Output the [x, y] coordinate of the center of the cell containing the given text.  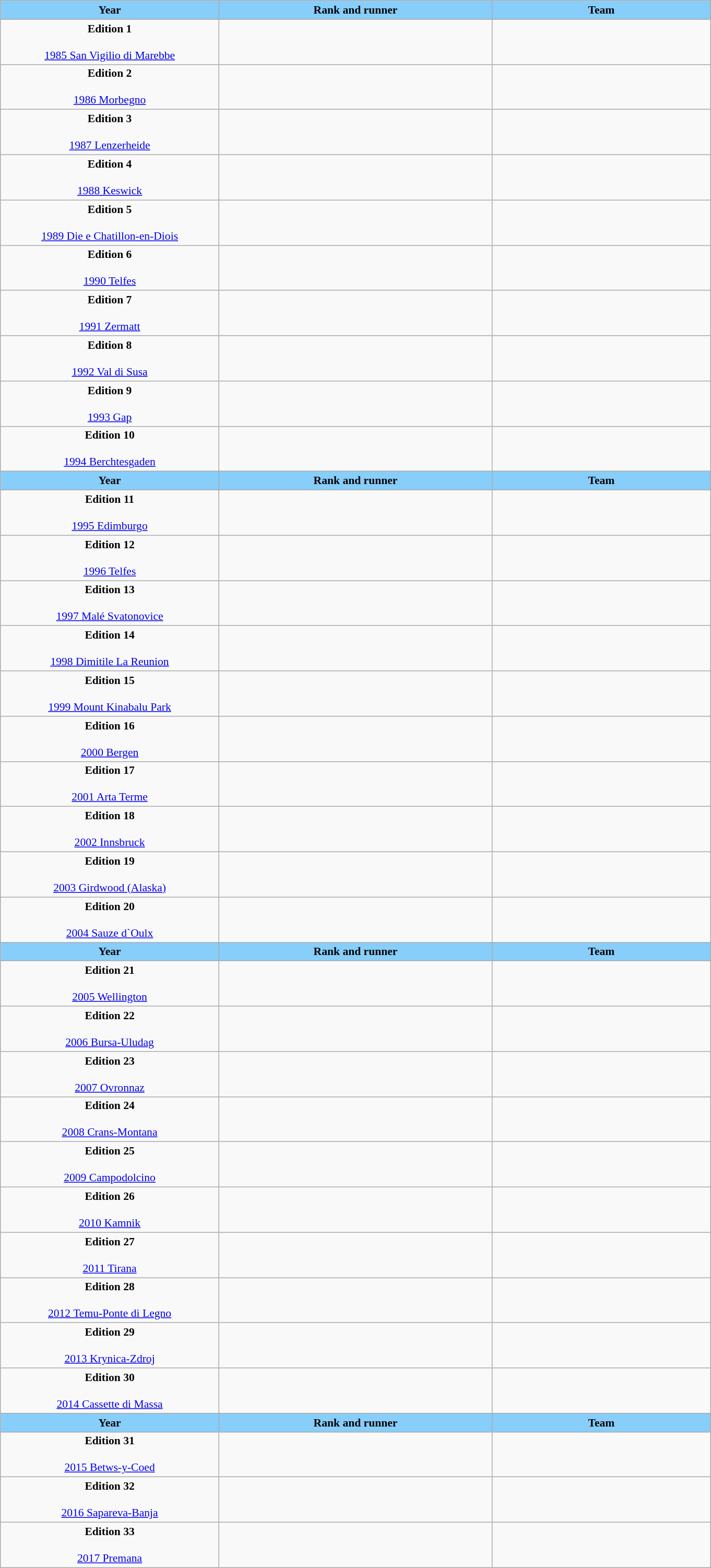
Edition 2 1986 Morbegno [110, 87]
Edition 24 2008 Crans-Montana [110, 1119]
Edition 28 2012 Temu-Ponte di Legno [110, 1300]
Edition 29 2013 Krynica-Zdroj [110, 1346]
Edition 14 1998 Dimitile La Reunion [110, 649]
Edition 22 2006 Bursa-Uludag [110, 1029]
Edition 11 1995 Edimburgo [110, 513]
Edition 10 1994 Berchtesgaden [110, 449]
Edition 26 2010 Kamnik [110, 1210]
Edition 9 1993 Gap [110, 404]
Edition 31 2015 Betws-y-Coed [110, 1455]
Edition 25 2009 Campodolcino [110, 1164]
Edition 21 2005 Wellington [110, 984]
Edition 12 1996 Telfes [110, 558]
Edition 33 2017 Premana [110, 1546]
Edition 19 2003 Girdwood (Alaska) [110, 875]
Edition 17 2001 Arta Terme [110, 784]
Edition 4 1988 Keswick [110, 178]
Edition 18 2002 Innsbruck [110, 829]
Edition 16 2000 Bergen [110, 739]
Edition 13 1997 Malé Svatonovice [110, 604]
Edition 3 1987 Lenzerheide [110, 133]
Edition 32 2016 Sapareva-Banja [110, 1500]
Edition 6 1990 Telfes [110, 268]
Edition 5 1989 Die e Chatillon-en-Diois [110, 222]
Edition 27 2011 Tirana [110, 1255]
Edition 15 1999 Mount Kinabalu Park [110, 693]
Edition 23 2007 Ovronnaz [110, 1075]
Edition 1 1985 San Vigilio di Marebbe [110, 42]
Edition 20 2004 Sauze d`Oulx [110, 920]
Edition 30 2014 Cassette di Massa [110, 1391]
Edition 7 1991 Zermatt [110, 313]
Edition 8 1992 Val di Susa [110, 358]
